Determine the [x, y] coordinate at the center of the cell enclosing the given text.  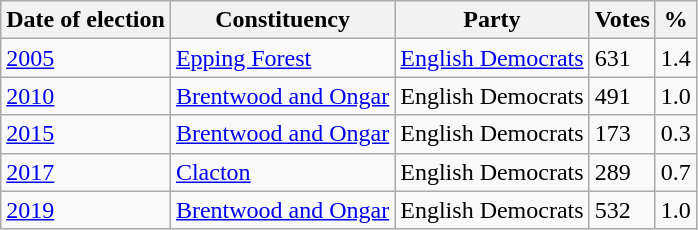
289 [622, 172]
2017 [86, 172]
491 [622, 96]
173 [622, 134]
2005 [86, 58]
0.7 [676, 172]
Constituency [282, 20]
Party [492, 20]
% [676, 20]
Clacton [282, 172]
Votes [622, 20]
2010 [86, 96]
Epping Forest [282, 58]
2015 [86, 134]
2019 [86, 210]
Date of election [86, 20]
631 [622, 58]
1.4 [676, 58]
0.3 [676, 134]
532 [622, 210]
